Return [X, Y] of the center of cell containing provided text 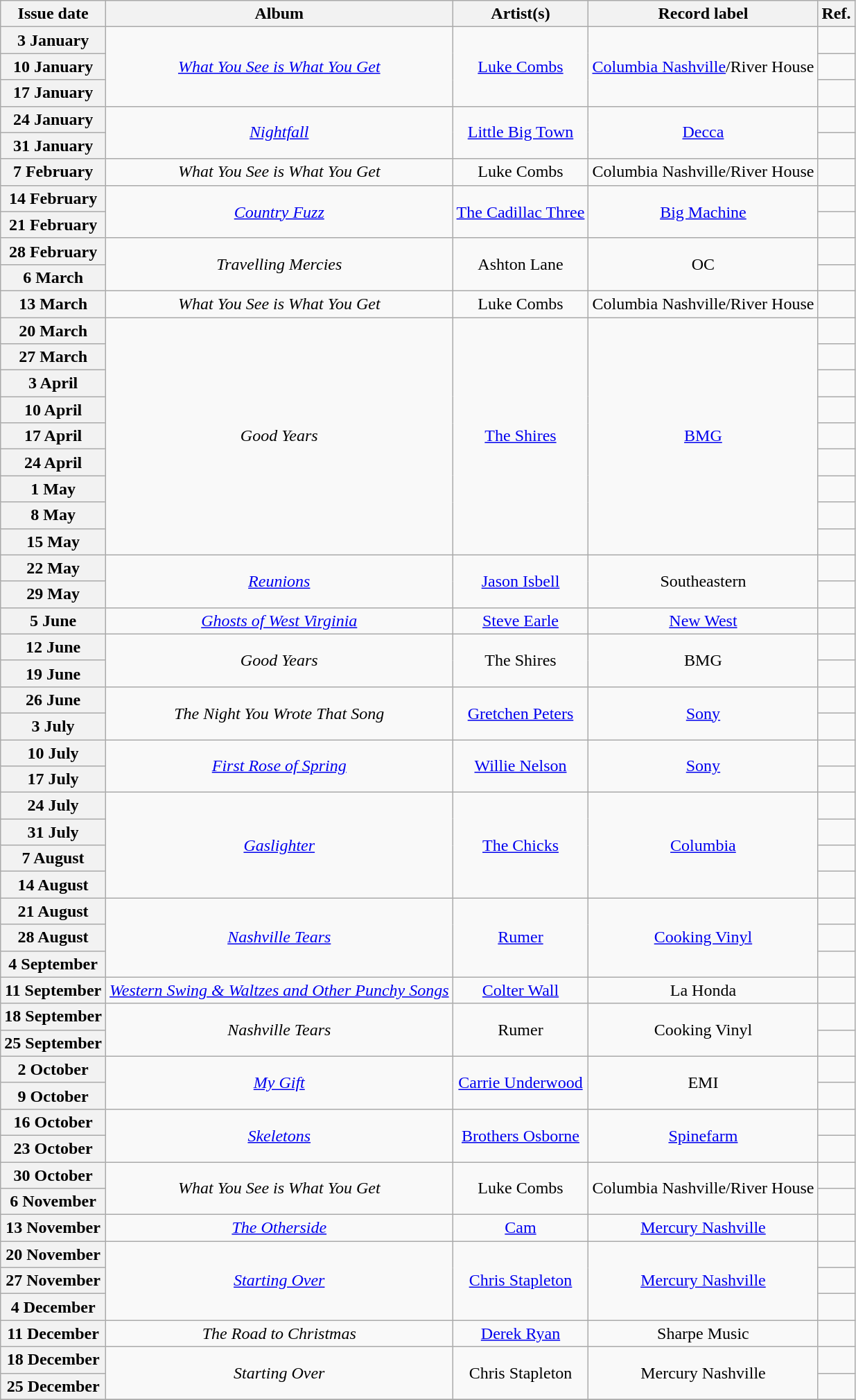
14 August [53, 885]
7 February [53, 172]
24 January [53, 119]
4 December [53, 1307]
3 April [53, 383]
La Honda [703, 990]
24 April [53, 463]
Ref. [836, 14]
OC [703, 264]
15 May [53, 542]
23 October [53, 1148]
2 October [53, 1069]
Little Big Town [521, 132]
Cam [521, 1228]
The Night You Wrote That Song [279, 713]
6 March [53, 277]
21 February [53, 225]
Issue date [53, 14]
3 January [53, 40]
Sharpe Music [703, 1333]
Big Machine [703, 211]
Gretchen Peters [521, 713]
Colter Wall [521, 990]
Ghosts of West Virginia [279, 621]
EMI [703, 1082]
5 June [53, 621]
8 May [53, 515]
The Otherside [279, 1228]
Nightfall [279, 132]
27 November [53, 1281]
My Gift [279, 1082]
30 October [53, 1175]
Carrie Underwood [521, 1082]
13 November [53, 1228]
Western Swing & Waltzes and Other Punchy Songs [279, 990]
Derek Ryan [521, 1333]
11 September [53, 990]
25 December [53, 1386]
Jason Isbell [521, 581]
Album [279, 14]
17 July [53, 779]
Travelling Mercies [279, 264]
31 July [53, 832]
6 November [53, 1202]
7 August [53, 858]
21 August [53, 911]
Skeletons [279, 1135]
Gaslighter [279, 845]
Steve Earle [521, 621]
31 January [53, 146]
Reunions [279, 581]
19 June [53, 673]
10 April [53, 410]
14 February [53, 198]
22 May [53, 568]
12 June [53, 647]
24 July [53, 806]
First Rose of Spring [279, 766]
Artist(s) [521, 14]
10 July [53, 752]
25 September [53, 1043]
16 October [53, 1122]
Spinefarm [703, 1135]
Decca [703, 132]
The Road to Christmas [279, 1333]
4 September [53, 964]
13 March [53, 304]
Willie Nelson [521, 766]
29 May [53, 594]
27 March [53, 357]
28 August [53, 937]
New West [703, 621]
Ashton Lane [521, 264]
18 September [53, 1017]
Brothers Osborne [521, 1135]
17 April [53, 436]
Southeastern [703, 581]
1 May [53, 489]
28 February [53, 251]
3 July [53, 726]
The Chicks [521, 845]
Record label [703, 14]
20 November [53, 1254]
9 October [53, 1096]
26 June [53, 700]
The Cadillac Three [521, 211]
17 January [53, 93]
Country Fuzz [279, 211]
10 January [53, 67]
18 December [53, 1360]
Columbia [703, 845]
11 December [53, 1333]
20 March [53, 331]
